Determine the [X, Y] coordinate at the center of the cell enclosing the given text.  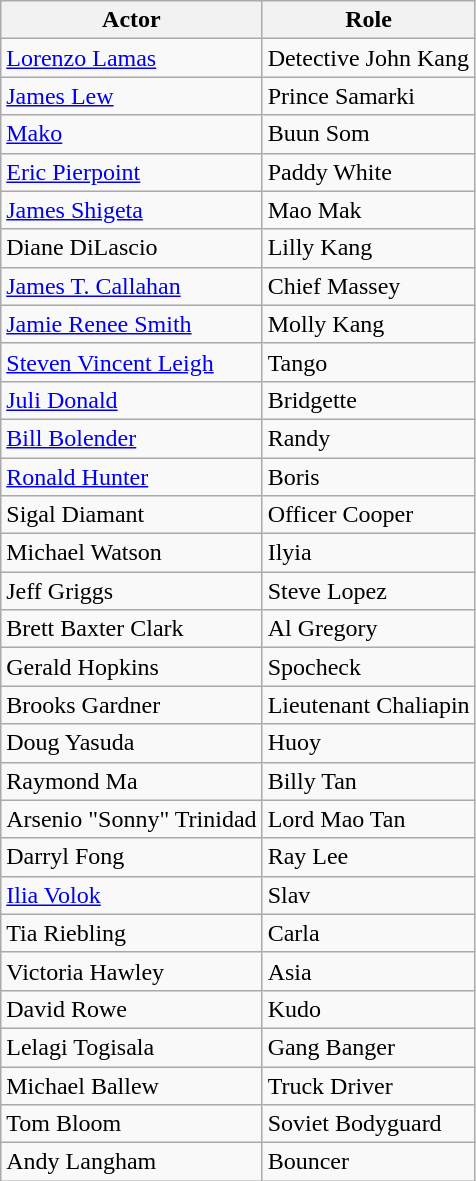
Diane DiLascio [132, 248]
Tia Riebling [132, 933]
Officer Cooper [368, 515]
Boris [368, 477]
Soviet Bodyguard [368, 1124]
Sigal Diamant [132, 515]
Lord Mao Tan [368, 819]
Bridgette [368, 400]
Tom Bloom [132, 1124]
Chief Massey [368, 286]
Steven Vincent Leigh [132, 362]
Andy Langham [132, 1162]
Michael Watson [132, 553]
Jeff Griggs [132, 591]
Michael Ballew [132, 1085]
Steve Lopez [368, 591]
Randy [368, 438]
Molly Kang [368, 324]
Raymond Ma [132, 781]
Lieutenant Chaliapin [368, 705]
Lilly Kang [368, 248]
Carla [368, 933]
Detective John Kang [368, 58]
James Shigeta [132, 210]
Huoy [368, 743]
James Lew [132, 96]
Kudo [368, 1009]
Jamie Renee Smith [132, 324]
Spocheck [368, 667]
Lelagi Togisala [132, 1047]
Tango [368, 362]
Doug Yasuda [132, 743]
Brett Baxter Clark [132, 629]
Victoria Hawley [132, 971]
Ilia Volok [132, 895]
Prince Samarki [368, 96]
David Rowe [132, 1009]
Darryl Fong [132, 857]
Role [368, 20]
Ronald Hunter [132, 477]
Bill Bolender [132, 438]
Paddy White [368, 172]
Brooks Gardner [132, 705]
Juli Donald [132, 400]
Gang Banger [368, 1047]
Ilyia [368, 553]
Gerald Hopkins [132, 667]
Ray Lee [368, 857]
Bouncer [368, 1162]
Buun Som [368, 134]
James T. Callahan [132, 286]
Billy Tan [368, 781]
Lorenzo Lamas [132, 58]
Slav [368, 895]
Asia [368, 971]
Truck Driver [368, 1085]
Eric Pierpoint [132, 172]
Mako [132, 134]
Actor [132, 20]
Al Gregory [368, 629]
Mao Mak [368, 210]
Arsenio "Sonny" Trinidad [132, 819]
